Extract the [x, y] coordinate from the center of the cell holding the provided text.  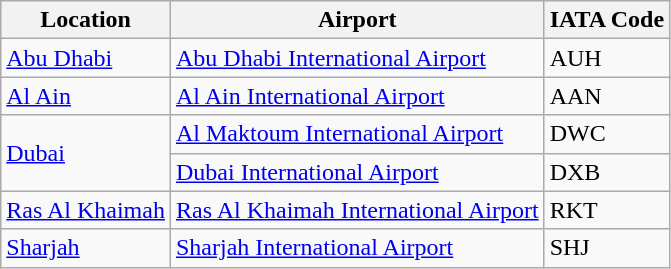
Ras Al Khaimah International Airport [357, 210]
RKT [607, 210]
Al Ain International Airport [357, 96]
Abu Dhabi [86, 58]
Location [86, 20]
SHJ [607, 248]
DXB [607, 172]
AAN [607, 96]
AUH [607, 58]
Airport [357, 20]
Al Ain [86, 96]
Sharjah International Airport [357, 248]
Abu Dhabi International Airport [357, 58]
IATA Code [607, 20]
Sharjah [86, 248]
Dubai International Airport [357, 172]
Al Maktoum International Airport [357, 134]
DWC [607, 134]
Dubai [86, 153]
Ras Al Khaimah [86, 210]
